Locate the cell with the specified text and output its (X, Y) center coordinate. 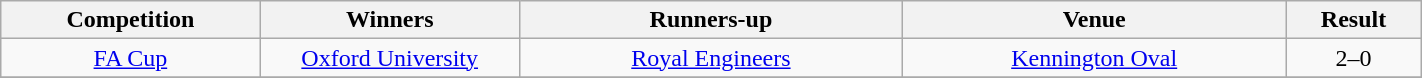
Kennington Oval (1094, 58)
Royal Engineers (710, 58)
Venue (1094, 20)
2–0 (1354, 58)
Winners (390, 20)
Competition (130, 20)
Result (1354, 20)
Runners-up (710, 20)
FA Cup (130, 58)
Oxford University (390, 58)
